Output the (X, Y) coordinate of the center of the cell containing the given text.  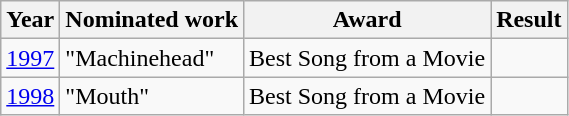
Award (368, 20)
Result (529, 20)
Nominated work (152, 20)
"Machinehead" (152, 58)
Year (30, 20)
1997 (30, 58)
"Mouth" (152, 96)
1998 (30, 96)
